Return [X, Y] of the center of cell containing provided text 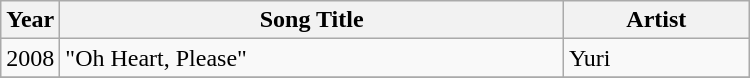
"Oh Heart, Please" [312, 58]
Yuri [656, 58]
Song Title [312, 20]
2008 [30, 58]
Year [30, 20]
Artist [656, 20]
